Identify which cell holds the provided text, then report its (x, y) central coordinate. 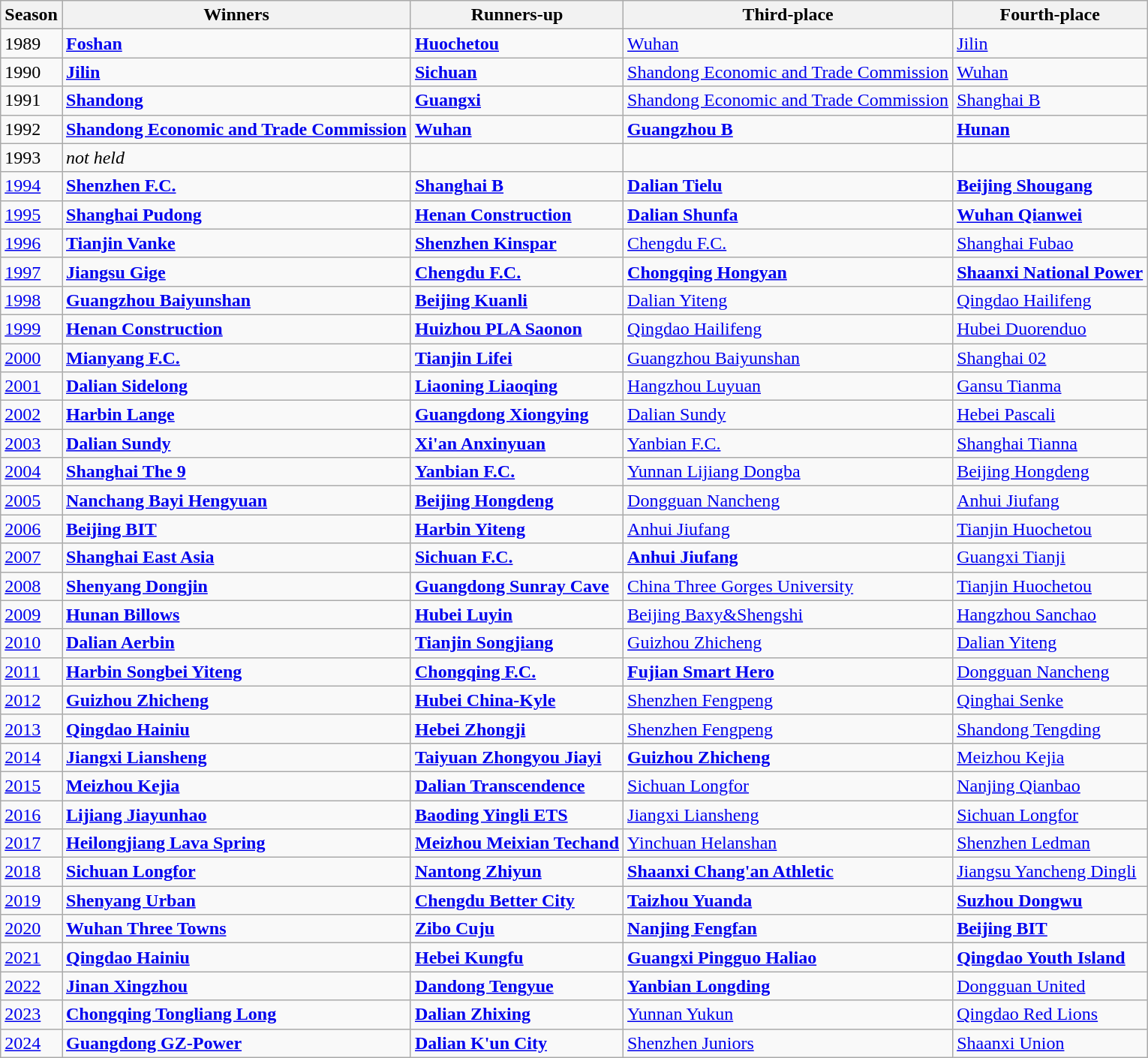
1997 (32, 272)
1990 (32, 72)
Third-place (788, 15)
Baoding Yingli ETS (516, 814)
2002 (32, 415)
Shenyang Urban (236, 900)
Shanghai Fubao (1050, 243)
Shanghai Tianna (1050, 443)
1994 (32, 186)
Runners-up (516, 15)
Tianjin Songjiang (516, 643)
2016 (32, 814)
2014 (32, 757)
Shanghai The 9 (236, 472)
Nanjing Qianbao (1050, 786)
Dalian Shunfa (788, 215)
2018 (32, 872)
Dalian Tielu (788, 186)
Chongqing F.C. (516, 672)
2006 (32, 529)
Hebei Pascali (1050, 415)
2013 (32, 729)
Beijing Baxy&Shengshi (788, 615)
Meizhou Meixian Techand (516, 843)
Guangxi Pingguo Haliao (788, 957)
Tianjin Lifei (516, 358)
2005 (32, 500)
2010 (32, 643)
2012 (32, 700)
not held (236, 158)
2007 (32, 558)
2000 (32, 358)
Nantong Zhiyun (516, 872)
Shenzhen Kinspar (516, 243)
Zibo Cuju (516, 929)
Shandong (236, 101)
Chengdu Better City (516, 900)
Taizhou Yuanda (788, 900)
Jinan Xingzhou (236, 986)
Hubei China-Kyle (516, 700)
Nanjing Fengfan (788, 929)
Hebei Kungfu (516, 957)
Huochetou (516, 44)
Yunnan Lijiang Dongba (788, 472)
Shenzhen F.C. (236, 186)
Guangxi Tianji (1050, 558)
2021 (32, 957)
Qingdao Red Lions (1050, 1014)
2015 (32, 786)
Shanghai 02 (1050, 358)
Hebei Zhongji (516, 729)
Chongqing Hongyan (788, 272)
Taiyuan Zhongyou Jiayi (516, 757)
Lijiang Jiayunhao (236, 814)
Jiangsu Gige (236, 272)
Hunan Billows (236, 615)
Guangdong Sunray Cave (516, 586)
Season (32, 15)
1995 (32, 215)
Dalian Aerbin (236, 643)
2024 (32, 1043)
Huizhou PLA Saonon (516, 329)
China Three Gorges University (788, 586)
2020 (32, 929)
Dalian Sidelong (236, 386)
Dalian K'un City (516, 1043)
Yinchuan Helanshan (788, 843)
Liaoning Liaoqing (516, 386)
Shandong Tengding (1050, 729)
Dongguan United (1050, 986)
Winners (236, 15)
2023 (32, 1014)
Qingdao Youth Island (1050, 957)
Yunnan Yukun (788, 1014)
Shaanxi Union (1050, 1043)
Hubei Duorenduo (1050, 329)
1999 (32, 329)
Fourth-place (1050, 15)
Shenzhen Juniors (788, 1043)
Guangdong Xiongying (516, 415)
1991 (32, 101)
Shenzhen Ledman (1050, 843)
Beijing Kuanli (516, 300)
1993 (32, 158)
2008 (32, 586)
Hunan (1050, 129)
Wuhan Qianwei (1050, 215)
Shaanxi Chang'an Athletic (788, 872)
Guangdong GZ-Power (236, 1043)
1996 (32, 243)
2017 (32, 843)
Suzhou Dongwu (1050, 900)
1989 (32, 44)
Shanghai Pudong (236, 215)
Shaanxi National Power (1050, 272)
Jiangsu Yancheng Dingli (1050, 872)
Beijing Shougang (1050, 186)
Chongqing Tongliang Long (236, 1014)
Sichuan F.C. (516, 558)
1992 (32, 129)
Dalian Zhixing (516, 1014)
2009 (32, 615)
2001 (32, 386)
Dandong Tengyue (516, 986)
Shanghai East Asia (236, 558)
Gansu Tianma (1050, 386)
Harbin Songbei Yiteng (236, 672)
2019 (32, 900)
Mianyang F.C. (236, 358)
Foshan (236, 44)
2003 (32, 443)
Harbin Lange (236, 415)
Hangzhou Luyuan (788, 386)
Harbin Yiteng (516, 529)
2022 (32, 986)
Yanbian Longding (788, 986)
Qinghai Senke (1050, 700)
Hubei Luyin (516, 615)
Wuhan Three Towns (236, 929)
Hangzhou Sanchao (1050, 615)
Guangxi (516, 101)
Guangzhou B (788, 129)
1998 (32, 300)
Dalian Transcendence (516, 786)
Tianjin Vanke (236, 243)
Fujian Smart Hero (788, 672)
Xi'an Anxinyuan (516, 443)
2004 (32, 472)
Heilongjiang Lava Spring (236, 843)
Shenyang Dongjin (236, 586)
Nanchang Bayi Hengyuan (236, 500)
Sichuan (516, 72)
2011 (32, 672)
